Locate the cell with the specified text and output its (X, Y) center coordinate. 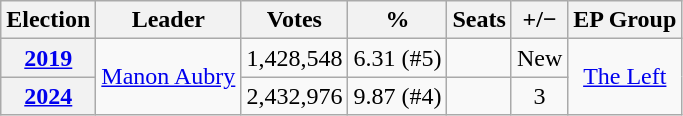
Manon Aubry (168, 77)
The Left (625, 77)
New (539, 58)
Leader (168, 20)
Seats (479, 20)
2024 (48, 96)
+/− (539, 20)
1,428,548 (294, 58)
Election (48, 20)
2019 (48, 58)
Votes (294, 20)
% (398, 20)
9.87 (#4) (398, 96)
2,432,976 (294, 96)
6.31 (#5) (398, 58)
EP Group (625, 20)
3 (539, 96)
